From the cell containing the given text, extract its center point as (X, Y) coordinate. 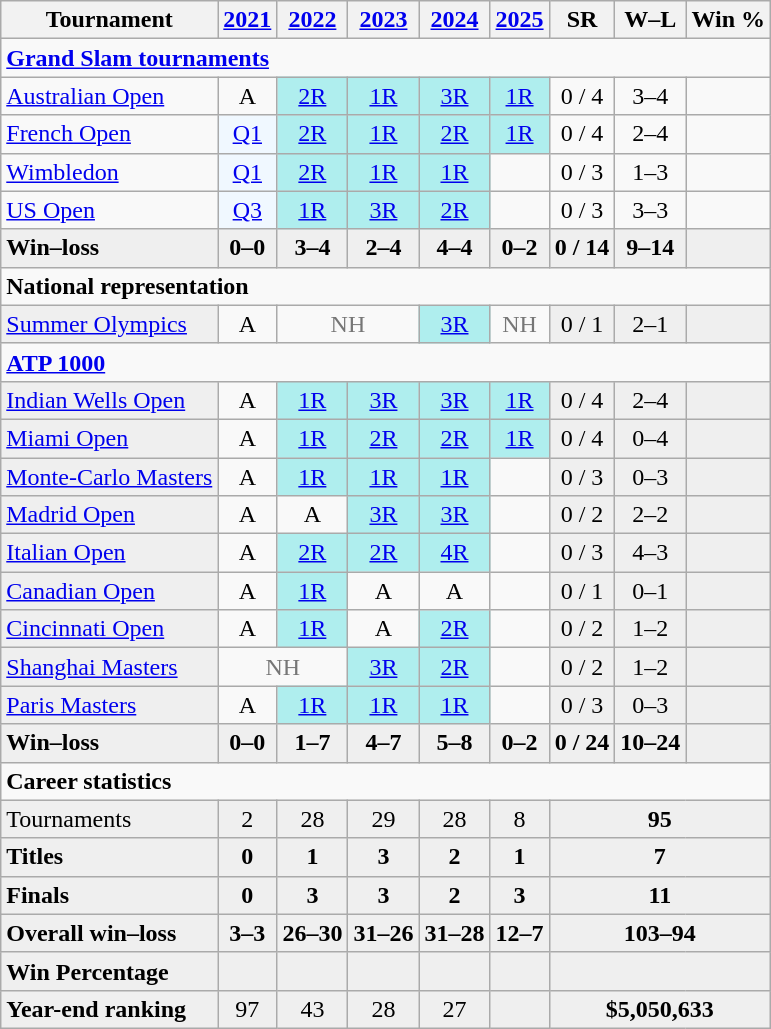
12–7 (520, 933)
31–28 (454, 933)
W–L (650, 20)
2–2 (650, 515)
27 (454, 1009)
43 (312, 1009)
0–1 (650, 591)
ATP 1000 (386, 362)
SR (582, 20)
8 (520, 819)
26–30 (312, 933)
Italian Open (110, 553)
31–26 (384, 933)
4R (454, 553)
Shanghai Masters (110, 667)
Year-end ranking (110, 1009)
Tournament (110, 20)
103–94 (660, 933)
4–7 (384, 743)
29 (384, 819)
Overall win–loss (110, 933)
2024 (454, 20)
Madrid Open (110, 515)
5–8 (454, 743)
Cincinnati Open (110, 629)
2021 (248, 20)
Wimbledon (110, 172)
Miami Open (110, 438)
1–7 (312, 743)
4–3 (650, 553)
National representation (386, 286)
Grand Slam tournaments (386, 58)
2023 (384, 20)
$5,050,633 (660, 1009)
2–1 (650, 324)
Australian Open (110, 96)
French Open (110, 134)
0 / 14 (582, 248)
7 (660, 857)
US Open (110, 210)
Summer Olympics (110, 324)
Career statistics (386, 781)
4–4 (454, 248)
0 / 24 (582, 743)
Win Percentage (110, 971)
9–14 (650, 248)
Canadian Open (110, 591)
Titles (110, 857)
11 (660, 895)
10–24 (650, 743)
Win % (728, 20)
Tournaments (110, 819)
2025 (520, 20)
Monte-Carlo Masters (110, 477)
97 (248, 1009)
1–3 (650, 172)
2022 (312, 20)
0–4 (650, 438)
Finals (110, 895)
95 (660, 819)
Indian Wells Open (110, 400)
Q3 (248, 210)
Paris Masters (110, 705)
